For the text-containing cell, return its midpoint in (X, Y) coordinate format. 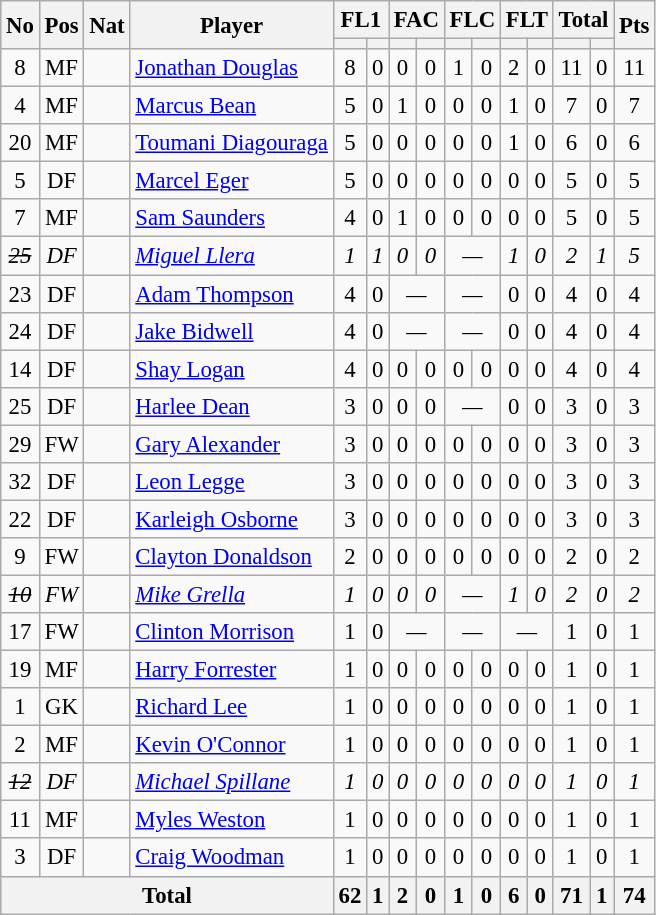
20 (20, 143)
Craig Woodman (232, 858)
24 (20, 331)
Jake Bidwell (232, 331)
Clayton Donaldson (232, 557)
GK (62, 707)
Jonathan Douglas (232, 68)
22 (20, 519)
No (20, 25)
Richard Lee (232, 707)
10 (20, 594)
FL1 (360, 20)
23 (20, 294)
FLT (526, 20)
Gary Alexander (232, 444)
Myles Weston (232, 820)
19 (20, 670)
32 (20, 482)
14 (20, 369)
Nat (107, 25)
FLC (472, 20)
Toumani Diagouraga (232, 143)
71 (571, 895)
Karleigh Osborne (232, 519)
Michael Spillane (232, 782)
Leon Legge (232, 482)
17 (20, 632)
12 (20, 782)
Clinton Morrison (232, 632)
Player (232, 25)
FAC (417, 20)
Marcel Eger (232, 181)
9 (20, 557)
Mike Grella (232, 594)
74 (634, 895)
Pos (62, 25)
29 (20, 444)
Adam Thompson (232, 294)
Harry Forrester (232, 670)
Kevin O'Connor (232, 745)
Pts (634, 25)
Sam Saunders (232, 219)
62 (350, 895)
Marcus Bean (232, 106)
Miguel Llera (232, 256)
Shay Logan (232, 369)
Harlee Dean (232, 406)
